For the text-containing cell, return its midpoint in [X, Y] coordinate format. 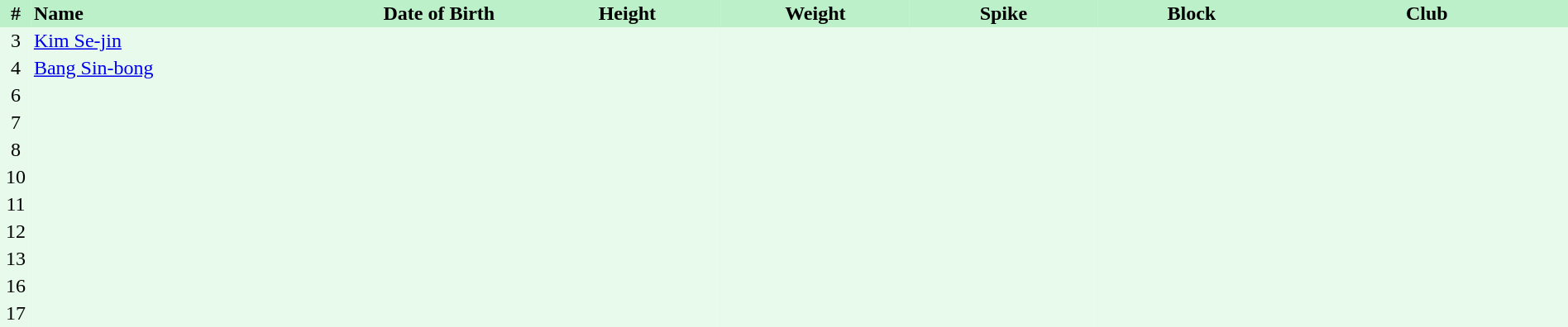
6 [16, 96]
3 [16, 41]
# [16, 13]
4 [16, 68]
7 [16, 122]
Kim Se-jin [189, 41]
13 [16, 259]
11 [16, 205]
Name [189, 13]
Weight [815, 13]
Spike [1004, 13]
12 [16, 231]
17 [16, 314]
16 [16, 286]
Bang Sin-bong [189, 68]
Date of Birth [439, 13]
Height [628, 13]
Block [1192, 13]
Club [1427, 13]
8 [16, 150]
10 [16, 177]
